Return (x, y) of the center of cell containing provided text 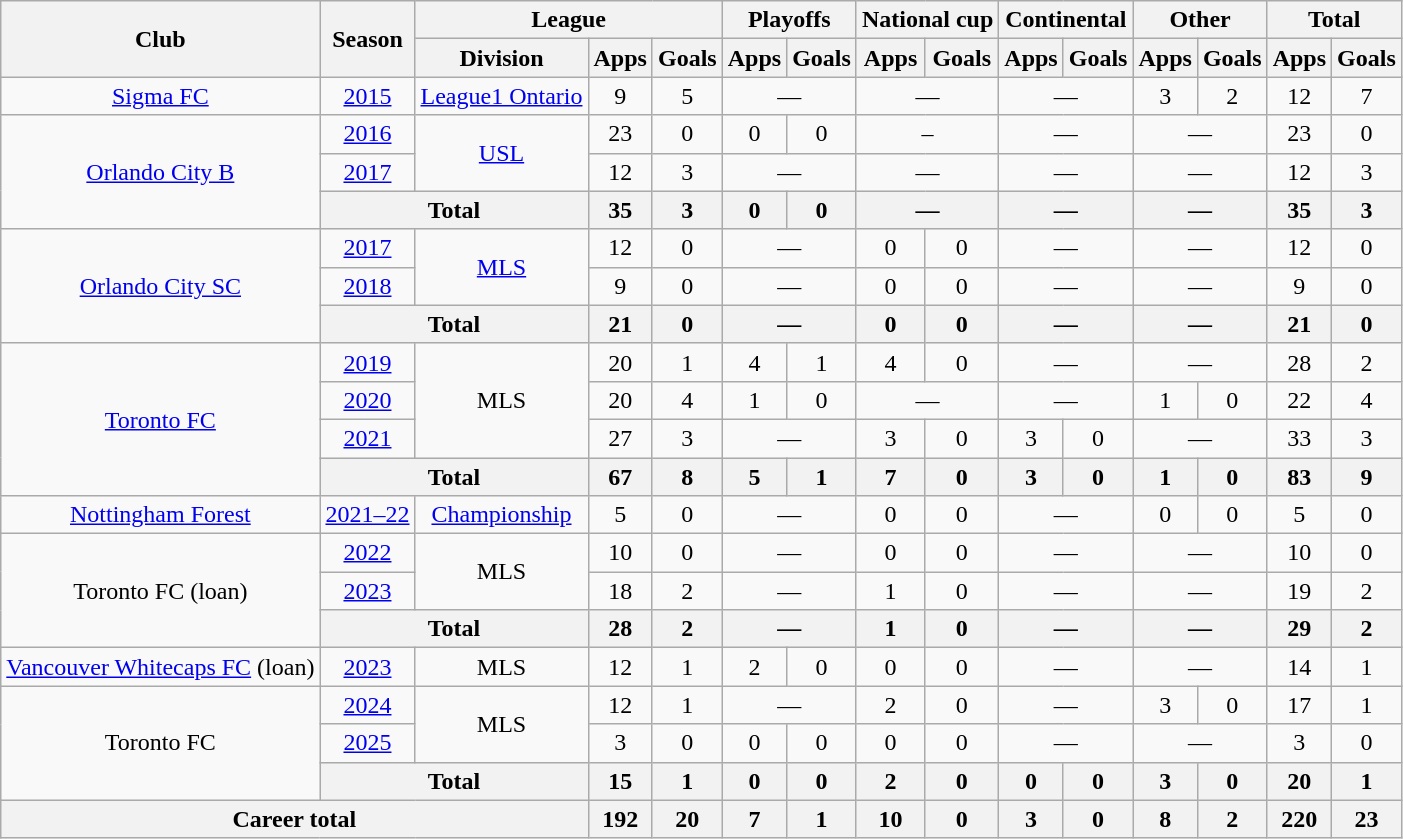
14 (1299, 667)
29 (1299, 629)
220 (1299, 819)
15 (620, 781)
Orlando City SC (160, 286)
Toronto FC (loan) (160, 591)
2021–22 (368, 515)
18 (620, 591)
League (568, 20)
27 (620, 438)
Nottingham Forest (160, 515)
2019 (368, 362)
2022 (368, 553)
USL (502, 153)
192 (620, 819)
Championship (502, 515)
– (927, 134)
Season (368, 39)
2020 (368, 400)
Other (1200, 20)
2021 (368, 438)
Orlando City B (160, 172)
Career total (294, 819)
Vancouver Whitecaps FC (loan) (160, 667)
Sigma FC (160, 96)
22 (1299, 400)
2016 (368, 134)
Club (160, 39)
National cup (927, 20)
2018 (368, 286)
67 (620, 477)
33 (1299, 438)
83 (1299, 477)
League1 Ontario (502, 96)
19 (1299, 591)
Playoffs (789, 20)
Division (502, 58)
17 (1299, 705)
2025 (368, 743)
Continental (1066, 20)
2015 (368, 96)
2024 (368, 705)
